Determine the [x, y] coordinate at the center of the cell enclosing the given text.  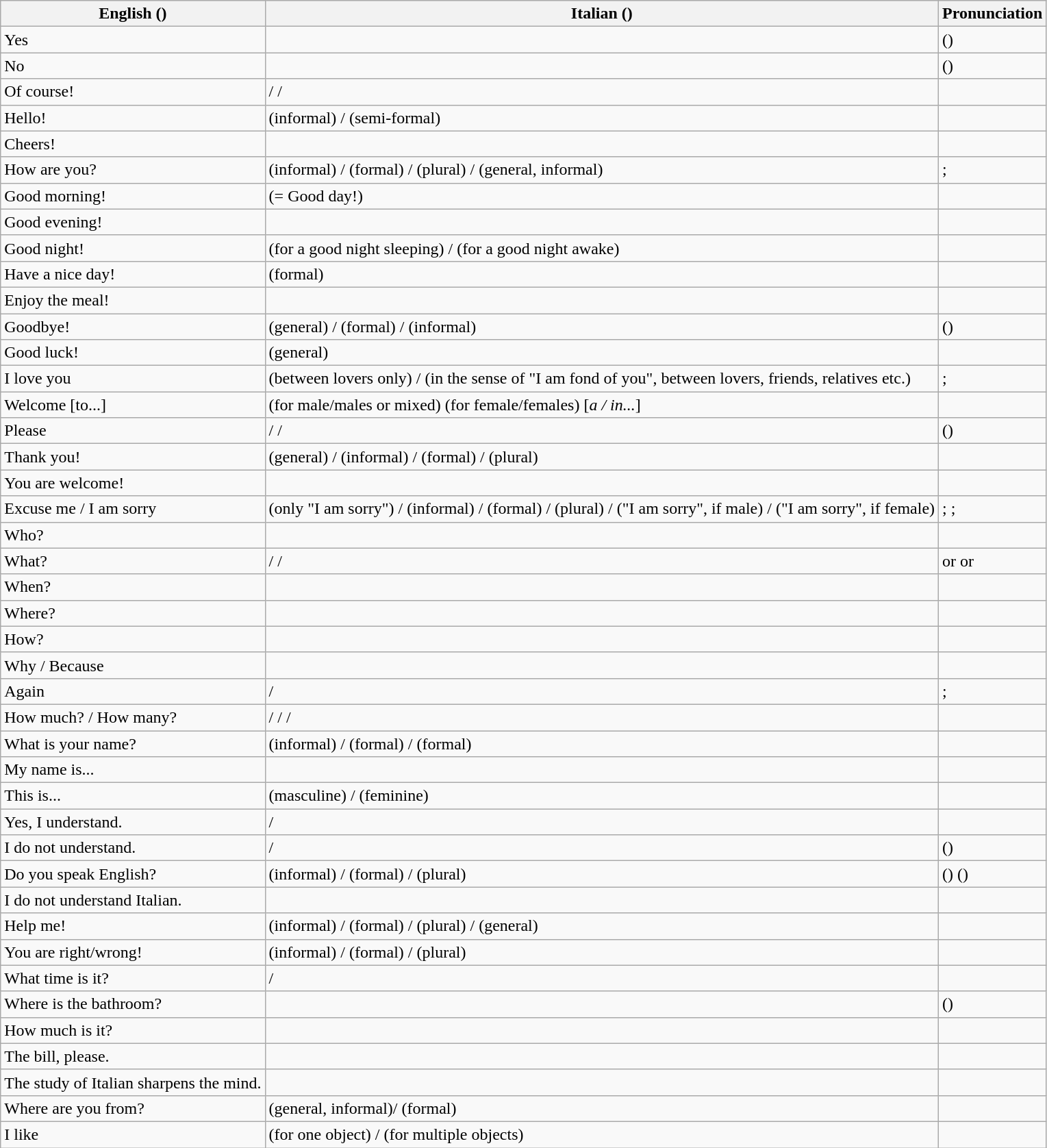
Cheers! [133, 144]
or or [993, 561]
(informal) / (formal) / (plural) / (general, informal) [602, 170]
Welcome [to...] [133, 405]
Of course! [133, 92]
Good luck! [133, 353]
Where? [133, 613]
Goodbye! [133, 327]
(informal) / (formal) / (plural) / (general) [602, 926]
; ; [993, 509]
Good morning! [133, 196]
What time is it? [133, 978]
My name is... [133, 770]
(masculine) / (feminine) [602, 796]
(for one object) / (for multiple objects) [602, 1134]
What is your name? [133, 743]
What? [133, 561]
Why / Because [133, 665]
Excuse me / I am sorry [133, 509]
(informal) / (semi-formal) [602, 118]
Help me! [133, 926]
Yes [133, 40]
(general) / (informal) / (formal) / (plural) [602, 457]
Italian () [602, 14]
Where are you from? [133, 1108]
(general, informal)/ (formal) [602, 1108]
Please [133, 431]
Where is the bathroom? [133, 1004]
This is... [133, 796]
(informal) / (formal) / (formal) [602, 743]
/ / / [602, 717]
Yes, I understand. [133, 822]
Enjoy the meal! [133, 300]
You are right/wrong! [133, 952]
The bill, please. [133, 1056]
Have a nice day! [133, 274]
You are welcome! [133, 483]
The study of Italian sharpens the mind. [133, 1082]
(between lovers only) / (in the sense of "I am fond of you", between lovers, friends, relatives etc.) [602, 379]
When? [133, 587]
(= Good day!) [602, 196]
Hello! [133, 118]
I love you [133, 379]
(for a good night sleeping) / (for a good night awake) [602, 248]
I do not understand. [133, 848]
Again [133, 691]
Who? [133, 535]
How are you? [133, 170]
I like [133, 1134]
Thank you! [133, 457]
Pronunciation [993, 14]
(general) / (formal) / (informal) [602, 327]
Do you speak English? [133, 874]
How much? / How many? [133, 717]
English () [133, 14]
(for male/males or mixed) (for female/females) [a / in...] [602, 405]
How much is it? [133, 1030]
No [133, 66]
(only "I am sorry") / (informal) / (formal) / (plural) / ("I am sorry", if male) / ("I am sorry", if female) [602, 509]
(formal) [602, 274]
I do not understand Italian. [133, 900]
(general) [602, 353]
How? [133, 639]
Good night! [133, 248]
Good evening! [133, 222]
() () [993, 874]
